For the text-containing cell, return its midpoint in [X, Y] coordinate format. 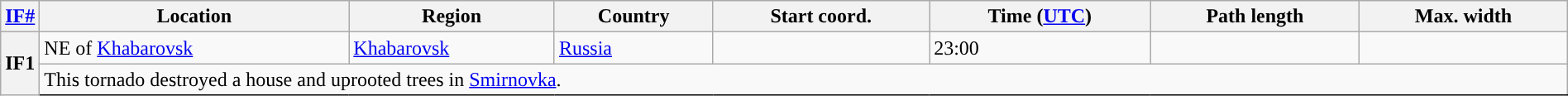
Khabarovsk [452, 48]
Country [633, 17]
Region [452, 17]
Start coord. [821, 17]
NE of Khabarovsk [194, 48]
IF# [20, 17]
This tornado destroyed a house and uprooted trees in Smirnovka. [804, 79]
23:00 [1040, 48]
Russia [633, 48]
Path length [1255, 17]
Location [194, 17]
Time (UTC) [1040, 17]
Max. width [1464, 17]
IF1 [20, 64]
